Detect which cell encompasses the target text, then output its [X, Y] center coordinate. 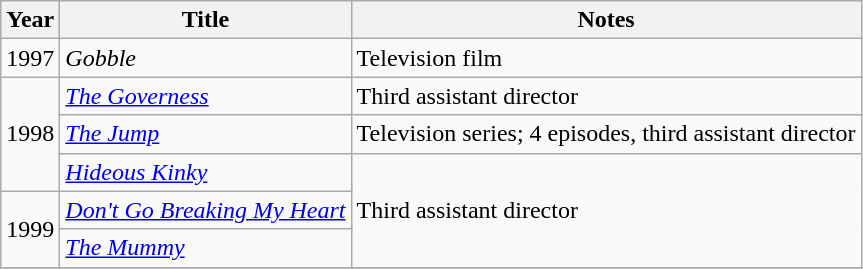
The Jump [206, 134]
Notes [606, 20]
Gobble [206, 58]
1998 [30, 134]
Television film [606, 58]
Title [206, 20]
Hideous Kinky [206, 172]
1999 [30, 229]
Year [30, 20]
Don't Go Breaking My Heart [206, 210]
The Mummy [206, 248]
The Governess [206, 96]
1997 [30, 58]
Television series; 4 episodes, third assistant director [606, 134]
